From the cell containing the given text, extract its center point as (x, y) coordinate. 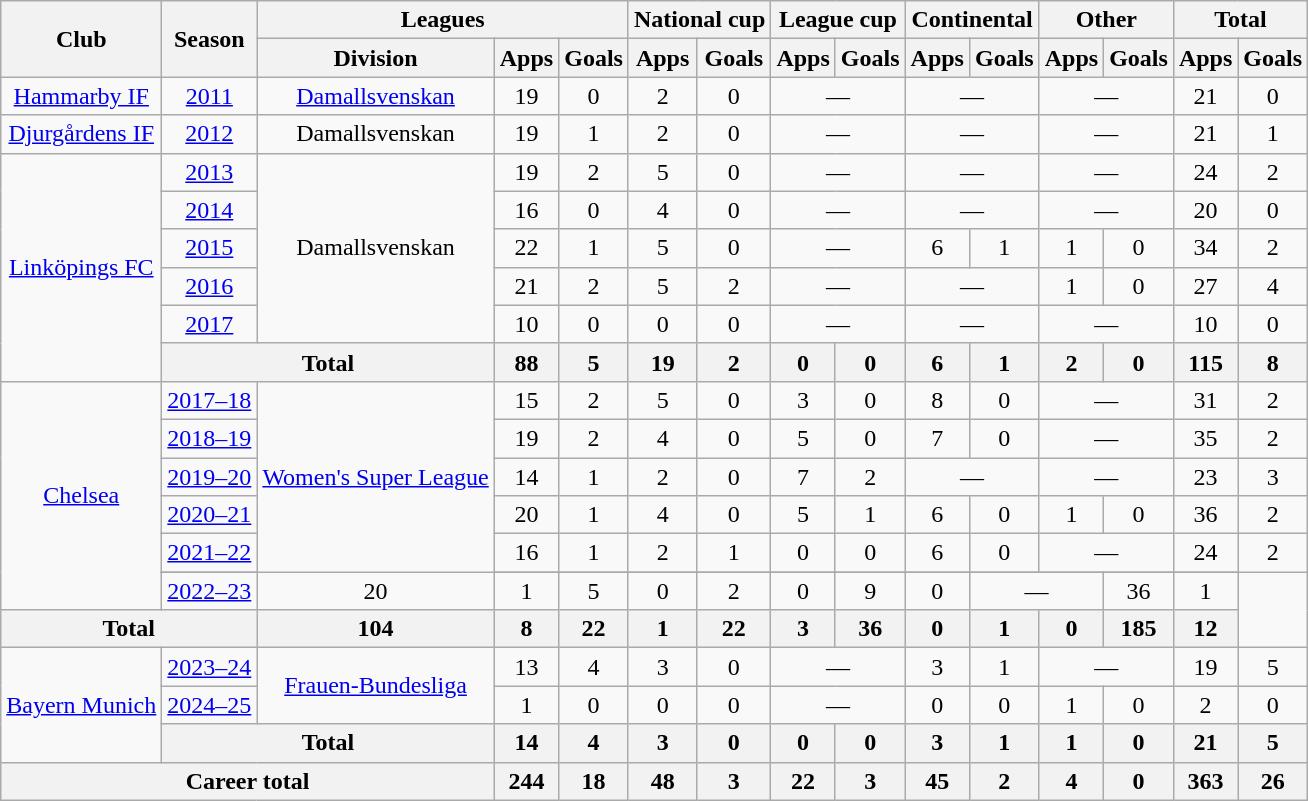
88 (526, 362)
244 (526, 781)
Leagues (443, 20)
2023–24 (210, 667)
Chelsea (82, 495)
27 (1205, 286)
2013 (210, 172)
2012 (210, 134)
2019–20 (210, 477)
2018–19 (210, 438)
115 (1205, 362)
9 (870, 591)
Continental (972, 20)
2011 (210, 96)
48 (662, 781)
2022–23 (210, 591)
Division (376, 58)
31 (1205, 400)
2021–22 (210, 553)
National cup (699, 20)
26 (1273, 781)
Djurgårdens IF (82, 134)
2015 (210, 248)
34 (1205, 248)
104 (376, 629)
35 (1205, 438)
2024–25 (210, 705)
Other (1106, 20)
League cup (838, 20)
2014 (210, 210)
Club (82, 39)
2016 (210, 286)
Frauen-Bundesliga (376, 686)
18 (594, 781)
45 (937, 781)
Hammarby IF (82, 96)
2017–18 (210, 400)
2020–21 (210, 515)
2017 (210, 324)
Linköpings FC (82, 267)
23 (1205, 477)
Season (210, 39)
Bayern Munich (82, 705)
Career total (248, 781)
15 (526, 400)
185 (1139, 629)
12 (1205, 629)
363 (1205, 781)
Women's Super League (376, 476)
13 (526, 667)
